From the cell containing the given text, extract its center point as (x, y) coordinate. 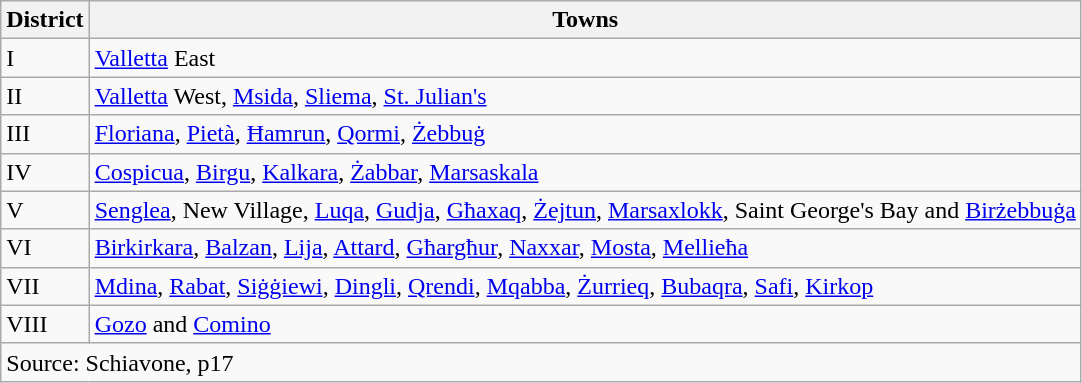
IV (45, 172)
Valletta East (585, 58)
III (45, 134)
Towns (585, 20)
Mdina, Rabat, Siġġiewi, Dingli, Qrendi, Mqabba, Żurrieq, Bubaqra, Safi, Kirkop (585, 286)
V (45, 210)
I (45, 58)
VI (45, 248)
Valletta West, Msida, Sliema, St. Julian's (585, 96)
Gozo and Comino (585, 324)
Floriana, Pietà, Ħamrun, Qormi, Żebbuġ (585, 134)
District (45, 20)
Birkirkara, Balzan, Lija, Attard, Għargħur, Naxxar, Mosta, Mellieħa (585, 248)
II (45, 96)
Senglea, New Village, Luqa, Gudja, Għaxaq, Żejtun, Marsaxlokk, Saint George's Bay and Birżebbuġa (585, 210)
Source: Schiavone, p17 (542, 362)
Cospicua, Birgu, Kalkara, Żabbar, Marsaskala (585, 172)
VII (45, 286)
VIII (45, 324)
